Scan for the cell matching the given text and deliver its [X, Y] coordinate at center. 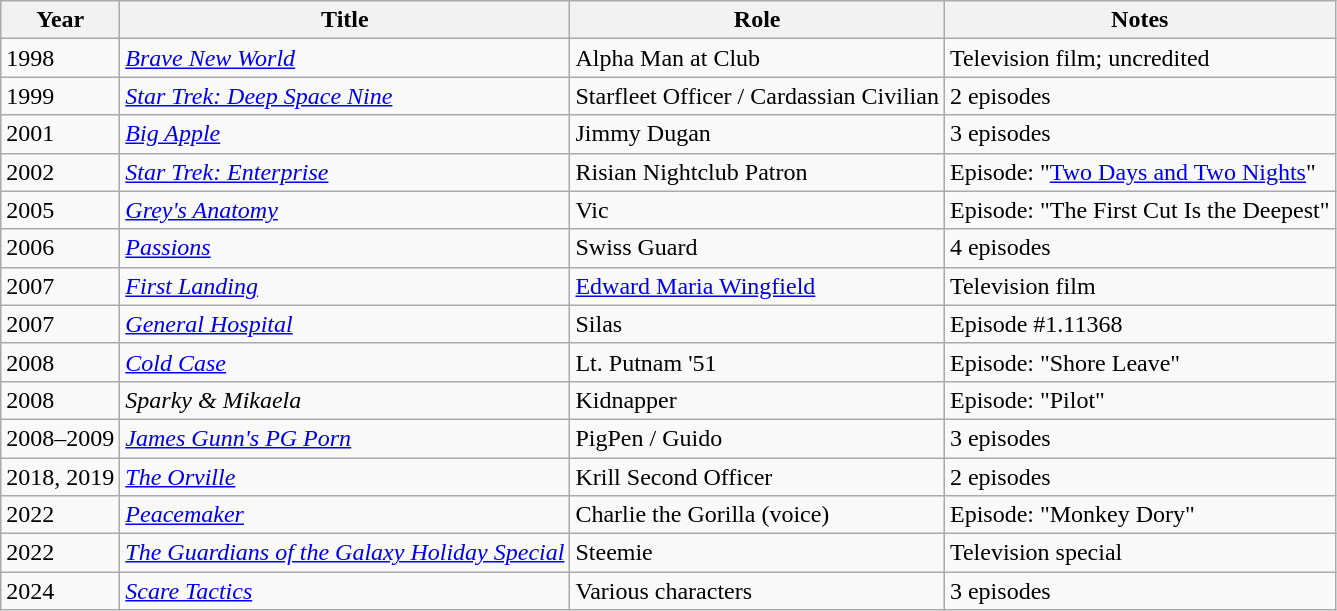
General Hospital [345, 324]
Year [60, 20]
James Gunn's PG Porn [345, 438]
Episode: "Two Days and Two Nights" [1140, 172]
Television special [1140, 553]
Television film; uncredited [1140, 58]
PigPen / Guido [758, 438]
Swiss Guard [758, 248]
Kidnapper [758, 400]
Episode #1.11368 [1140, 324]
Edward Maria Wingfield [758, 286]
Scare Tactics [345, 591]
Sparky & Mikaela [345, 400]
2005 [60, 210]
Risian Nightclub Patron [758, 172]
4 episodes [1140, 248]
Role [758, 20]
Grey's Anatomy [345, 210]
Big Apple [345, 134]
Passions [345, 248]
Various characters [758, 591]
Charlie the Gorilla (voice) [758, 515]
Episode: "Shore Leave" [1140, 362]
Starfleet Officer / Cardassian Civilian [758, 96]
Peacemaker [345, 515]
Silas [758, 324]
The Guardians of the Galaxy Holiday Special [345, 553]
Lt. Putnam '51 [758, 362]
1998 [60, 58]
Notes [1140, 20]
Episode: "The First Cut Is the Deepest" [1140, 210]
Episode: "Monkey Dory" [1140, 515]
First Landing [345, 286]
2002 [60, 172]
Title [345, 20]
2006 [60, 248]
2001 [60, 134]
Star Trek: Deep Space Nine [345, 96]
Vic [758, 210]
2008–2009 [60, 438]
Episode: "Pilot" [1140, 400]
Television film [1140, 286]
Star Trek: Enterprise [345, 172]
Jimmy Dugan [758, 134]
1999 [60, 96]
Alpha Man at Club [758, 58]
Cold Case [345, 362]
Krill Second Officer [758, 477]
Steemie [758, 553]
Brave New World [345, 58]
The Orville [345, 477]
2024 [60, 591]
2018, 2019 [60, 477]
